Scan for the cell matching the given text and deliver its (x, y) coordinate at center. 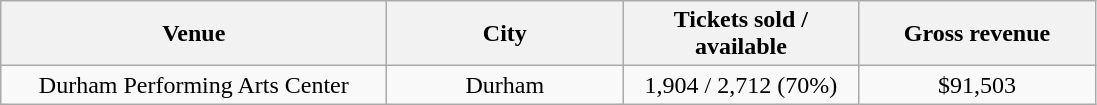
Durham Performing Arts Center (194, 85)
City (505, 34)
Durham (505, 85)
1,904 / 2,712 (70%) (741, 85)
Tickets sold / available (741, 34)
$91,503 (977, 85)
Venue (194, 34)
Gross revenue (977, 34)
